Return (X, Y) of the center of cell containing provided text 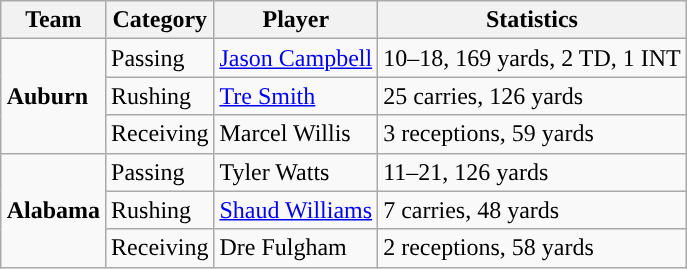
10–18, 169 yards, 2 TD, 1 INT (532, 58)
7 carries, 48 yards (532, 210)
25 carries, 126 yards (532, 96)
3 receptions, 59 yards (532, 134)
Tre Smith (296, 96)
Marcel Willis (296, 134)
Tyler Watts (296, 172)
Category (160, 20)
Team (53, 20)
2 receptions, 58 yards (532, 248)
Statistics (532, 20)
Alabama (53, 210)
11–21, 126 yards (532, 172)
Player (296, 20)
Jason Campbell (296, 58)
Shaud Williams (296, 210)
Dre Fulgham (296, 248)
Auburn (53, 96)
